Capture the cell that displays the provided text and extract its (X, Y) central coordinate. 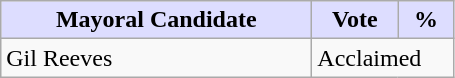
Gil Reeves (156, 58)
% (426, 20)
Vote (355, 20)
Mayoral Candidate (156, 20)
Acclaimed (383, 58)
